Provide the [x, y] coordinate of the cell's center where the given text is located.  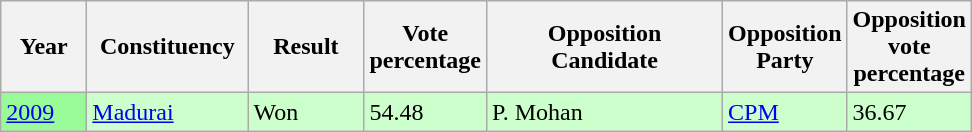
Year [44, 47]
CPM [785, 112]
2009 [44, 112]
Vote percentage [426, 47]
36.67 [909, 112]
Won [306, 112]
Constituency [168, 47]
Opposition Candidate [605, 47]
Opposition Party [785, 47]
Opposition vote percentage [909, 47]
54.48 [426, 112]
P. Mohan [605, 112]
Madurai [168, 112]
Result [306, 47]
